Extract the [X, Y] coordinate from the center of the cell holding the provided text.  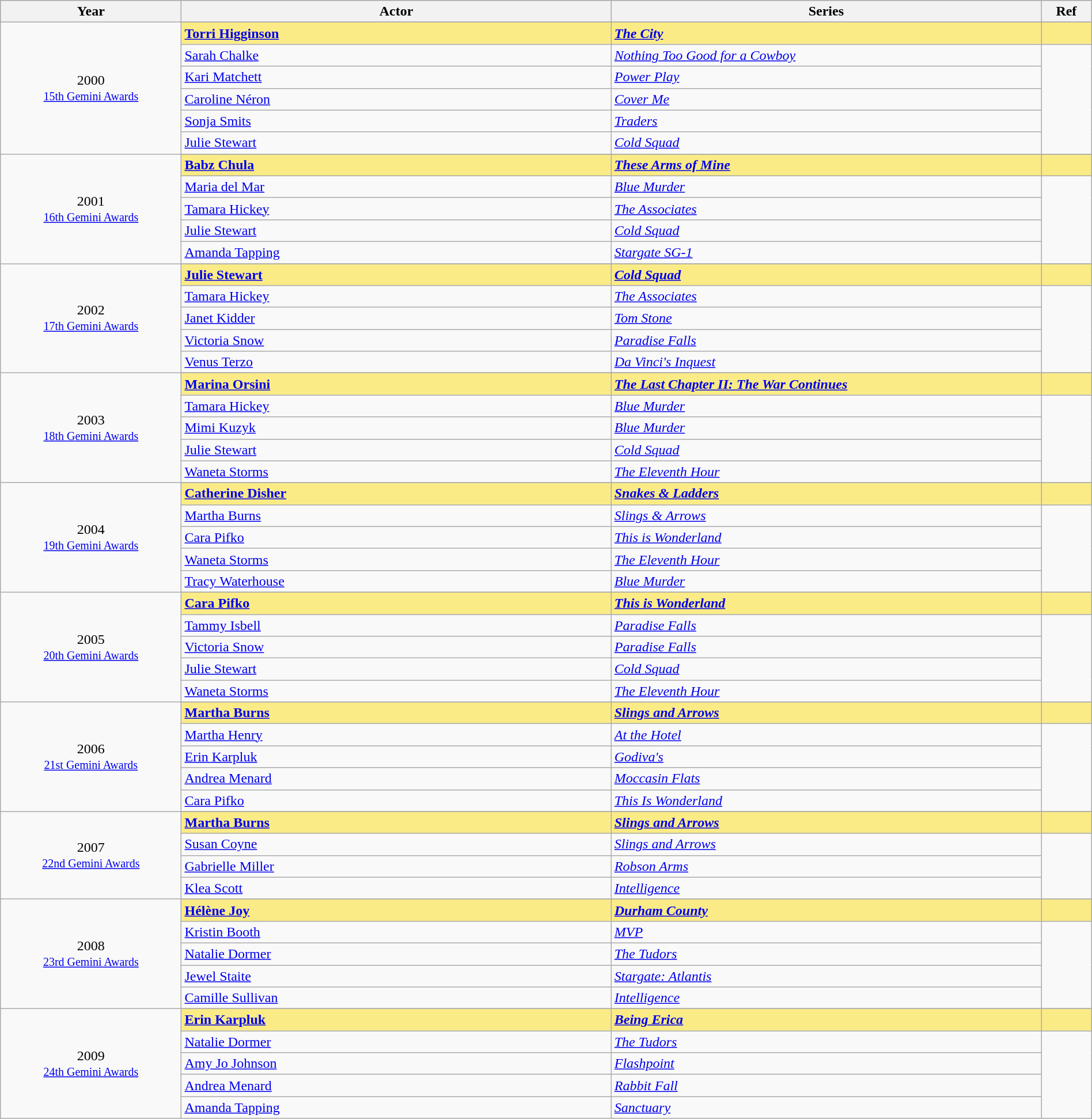
Being Erica [826, 1020]
2004 19th Gemini Awards [91, 537]
Klea Scott [396, 888]
Maria del Mar [396, 187]
This Is Wonderland [826, 801]
The City [826, 33]
Moccasin Flats [826, 779]
Nothing Too Good for a Cowboy [826, 55]
Janet Kidder [396, 318]
Gabrielle Miller [396, 866]
Da Vinci's Inquest [826, 362]
Tammy Isbell [396, 625]
2009 24th Gemini Awards [91, 1064]
2005 20th Gemini Awards [91, 647]
Sonja Smits [396, 121]
2000 15th Gemini Awards [91, 88]
Martha Henry [396, 735]
Catherine Disher [396, 494]
Rabbit Fall [826, 1086]
Venus Terzo [396, 362]
Actor [396, 12]
2003 18th Gemini Awards [91, 428]
Cover Me [826, 99]
Kristin Booth [396, 932]
Tom Stone [826, 318]
Snakes & Ladders [826, 494]
Flashpoint [826, 1064]
Jewel Staite [396, 976]
Durham County [826, 910]
2002 17th Gemini Awards [91, 318]
Power Play [826, 77]
Hélène Joy [396, 910]
The Last Chapter II: The War Continues [826, 384]
2008 23rd Gemini Awards [91, 954]
Amy Jo Johnson [396, 1064]
Traders [826, 121]
Stargate: Atlantis [826, 976]
Mimi Kuzyk [396, 428]
Susan Coyne [396, 844]
2007 22nd Gemini Awards [91, 855]
MVP [826, 932]
Caroline Néron [396, 99]
Marina Orsini [396, 384]
Sarah Chalke [396, 55]
Slings & Arrows [826, 515]
2006 21st Gemini Awards [91, 757]
Torri Higginson [396, 33]
These Arms of Mine [826, 165]
Tracy Waterhouse [396, 581]
At the Hotel [826, 735]
Kari Matchett [396, 77]
Robson Arms [826, 866]
Series [826, 12]
2001 16th Gemini Awards [91, 208]
Stargate SG-1 [826, 252]
Ref [1067, 12]
Godiva's [826, 757]
Sanctuary [826, 1107]
Babz Chula [396, 165]
Camille Sullivan [396, 998]
Year [91, 12]
